Output the (X, Y) coordinate of the center of the cell containing the given text.  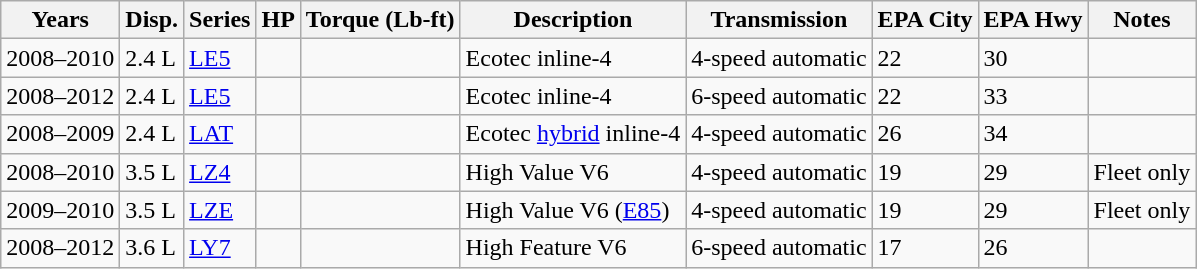
2008–2009 (60, 134)
30 (1033, 58)
Notes (1142, 20)
High Value V6 (573, 172)
33 (1033, 96)
34 (1033, 134)
2009–2010 (60, 210)
LZE (220, 210)
HP (278, 20)
EPA City (925, 20)
LY7 (220, 248)
3.6 L (152, 248)
High Value V6 (E85) (573, 210)
EPA Hwy (1033, 20)
Series (220, 20)
Disp. (152, 20)
LZ4 (220, 172)
High Feature V6 (573, 248)
Years (60, 20)
Ecotec hybrid inline-4 (573, 134)
Torque (Lb-ft) (380, 20)
Description (573, 20)
17 (925, 248)
LAT (220, 134)
Transmission (779, 20)
